Pinpoint the cell where the given text exists, returning its [X, Y] midpoint coordinate. 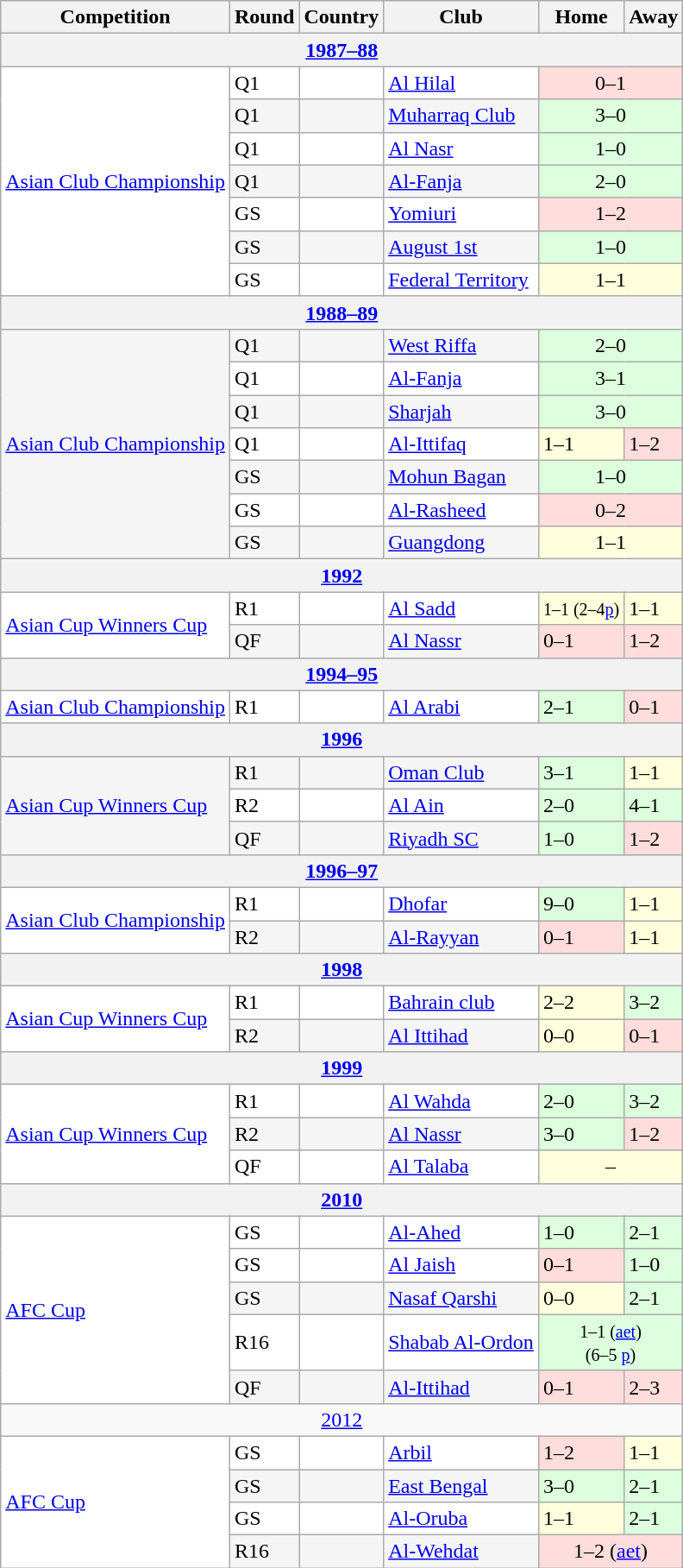
Country [341, 17]
1998 [341, 970]
Yomiuri [461, 214]
Muharraq Club [461, 116]
Home [581, 17]
1996–97 [341, 871]
1992 [341, 576]
Shabab Al-Ordon [461, 1343]
Al-Ittihad [461, 1387]
1–2 (aet) [611, 1552]
9–0 [581, 904]
Al-Ittifaq [461, 444]
Sharjah [461, 412]
Al-Ahed [461, 1232]
Riyadh SC [461, 838]
Mohun Bagan [461, 477]
1988–89 [341, 312]
Al Hilal [461, 83]
Club [461, 17]
West Riffa [461, 345]
1–1 (aet)(6–5 p) [611, 1343]
Round [264, 17]
Al-Rayyan [461, 936]
Federal Territory [461, 280]
2010 [341, 1200]
2–2 [581, 1003]
Nasaf Qarshi [461, 1298]
Arbil [461, 1452]
Guangdong [461, 543]
2012 [341, 1420]
Al-Oruba [461, 1519]
August 1st [461, 247]
0–2 [611, 510]
1999 [341, 1068]
Al-Rasheed [461, 510]
Al Talaba [461, 1167]
Oman Club [461, 772]
Al Nasr [461, 148]
Dhofar [461, 904]
1–1 (2–4p) [581, 608]
Al Ain [461, 805]
Competition [116, 17]
Al Jaish [461, 1265]
Al Wahda [461, 1101]
1987–88 [341, 50]
– [611, 1167]
Al-Wehdat [461, 1552]
4–1 [654, 805]
Al Sadd [461, 608]
Bahrain club [461, 1003]
East Bengal [461, 1485]
1994–95 [341, 674]
2–3 [654, 1387]
Al Ittihad [461, 1036]
Away [654, 17]
1996 [341, 740]
Al Arabi [461, 707]
